Provide the [x, y] coordinate of the cell's center where the given text is located.  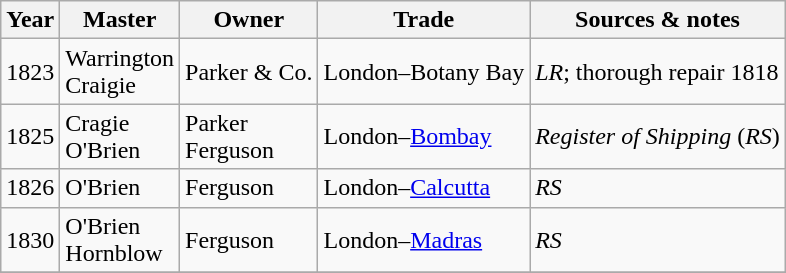
London–Calcutta [424, 188]
Year [30, 20]
WarringtonCraigie [120, 72]
Register of Shipping (RS) [658, 136]
O'Brien [120, 188]
Parker & Co. [249, 72]
Master [120, 20]
London–Madras [424, 240]
O'BrienHornblow [120, 240]
CragieO'Brien [120, 136]
1823 [30, 72]
1825 [30, 136]
Trade [424, 20]
1830 [30, 240]
1826 [30, 188]
LR; thorough repair 1818 [658, 72]
London–Bombay [424, 136]
London–Botany Bay [424, 72]
ParkerFerguson [249, 136]
Owner [249, 20]
Sources & notes [658, 20]
